For the text-containing cell, return its midpoint in [x, y] coordinate format. 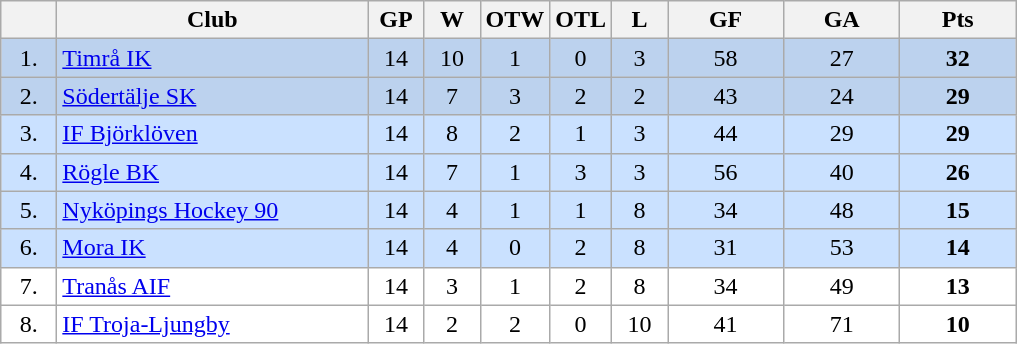
5. [29, 210]
OTL [581, 20]
27 [842, 58]
48 [842, 210]
Södertälje SK [212, 96]
7. [29, 286]
24 [842, 96]
GA [842, 20]
Club [212, 20]
Timrå IK [212, 58]
13 [958, 286]
Rögle BK [212, 172]
GP [396, 20]
71 [842, 324]
56 [726, 172]
53 [842, 248]
41 [726, 324]
GF [726, 20]
3. [29, 134]
15 [958, 210]
43 [726, 96]
L [640, 20]
6. [29, 248]
2. [29, 96]
Nyköpings Hockey 90 [212, 210]
31 [726, 248]
Mora IK [212, 248]
OTW [515, 20]
58 [726, 58]
Tranås AIF [212, 286]
Pts [958, 20]
49 [842, 286]
1. [29, 58]
8. [29, 324]
W [452, 20]
26 [958, 172]
4. [29, 172]
40 [842, 172]
IF Björklöven [212, 134]
IF Troja-Ljungby [212, 324]
32 [958, 58]
44 [726, 134]
